From the cell containing the given text, extract its center point as [X, Y] coordinate. 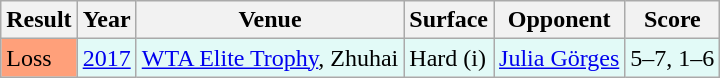
Venue [270, 20]
Opponent [560, 20]
WTA Elite Trophy, Zhuhai [270, 58]
Julia Görges [560, 58]
Loss [39, 58]
Hard (i) [449, 58]
5–7, 1–6 [672, 58]
Year [106, 20]
Result [39, 20]
Surface [449, 20]
2017 [106, 58]
Score [672, 20]
